Find where the given text appears and provide that cell's center as (X, Y) coordinate. 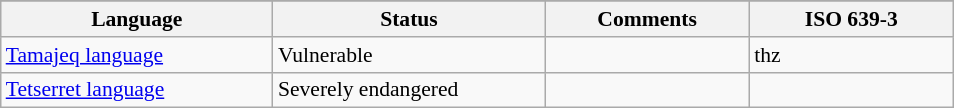
Language (137, 19)
Status (409, 19)
Tamajeq language (137, 54)
Tetserret language (137, 90)
Comments (647, 19)
ISO 639-3 (851, 19)
Severely endangered (409, 90)
Vulnerable (409, 54)
thz (851, 54)
